Return (x, y) of the center of cell containing provided text 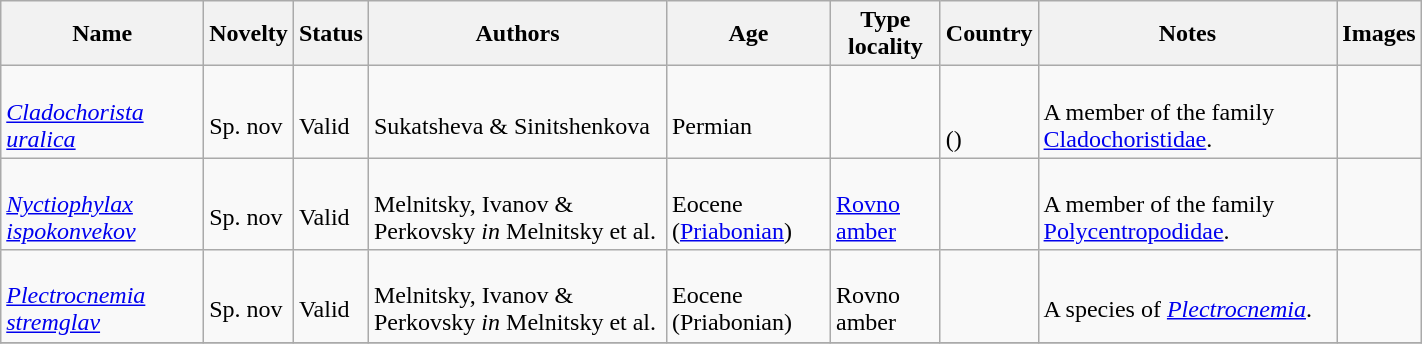
Plectrocnemia stremglav (102, 296)
() (989, 112)
Name (102, 34)
A species of Plectrocnemia. (1188, 296)
Authors (517, 34)
Type locality (885, 34)
Sukatsheva & Sinitshenkova (517, 112)
Permian (748, 112)
A member of the family Cladochoristidae. (1188, 112)
Country (989, 34)
Novelty (249, 34)
Status (330, 34)
Notes (1188, 34)
Age (748, 34)
A member of the family Polycentropodidae. (1188, 204)
Images (1379, 34)
Nyctiophylax ispokonvekov (102, 204)
Cladochorista uralica (102, 112)
